Capture the cell that displays the provided text and extract its (X, Y) central coordinate. 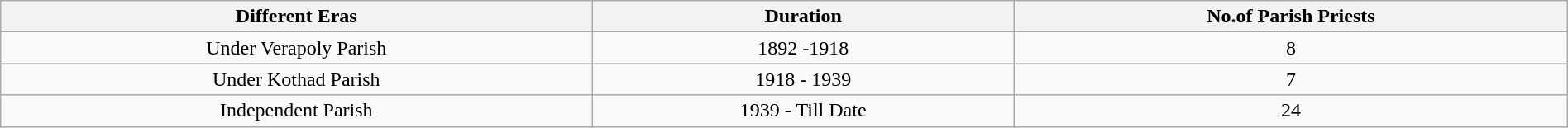
Under Verapoly Parish (296, 48)
Duration (804, 17)
No.of Parish Priests (1292, 17)
Under Kothad Parish (296, 79)
1892 -1918 (804, 48)
1939 - Till Date (804, 111)
Different Eras (296, 17)
7 (1292, 79)
24 (1292, 111)
8 (1292, 48)
1918 - 1939 (804, 79)
Independent Parish (296, 111)
